Output the [x, y] coordinate of the center of the cell containing the given text.  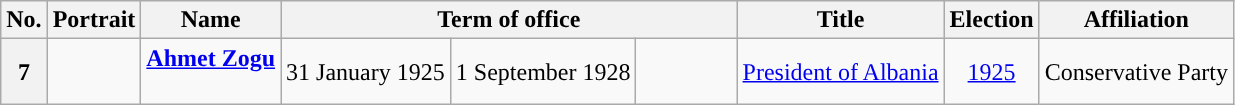
Affiliation [1136, 20]
1 September 1928 [543, 72]
Portrait [94, 20]
Ahmet Zogu [211, 72]
Term of office [509, 20]
Conservative Party [1136, 72]
No. [24, 20]
1925 [992, 72]
31 January 1925 [366, 72]
President of Albania [840, 72]
Title [840, 20]
Name [211, 20]
Election [992, 20]
7 [24, 72]
